Identify which cell holds the provided text, then report its (x, y) central coordinate. 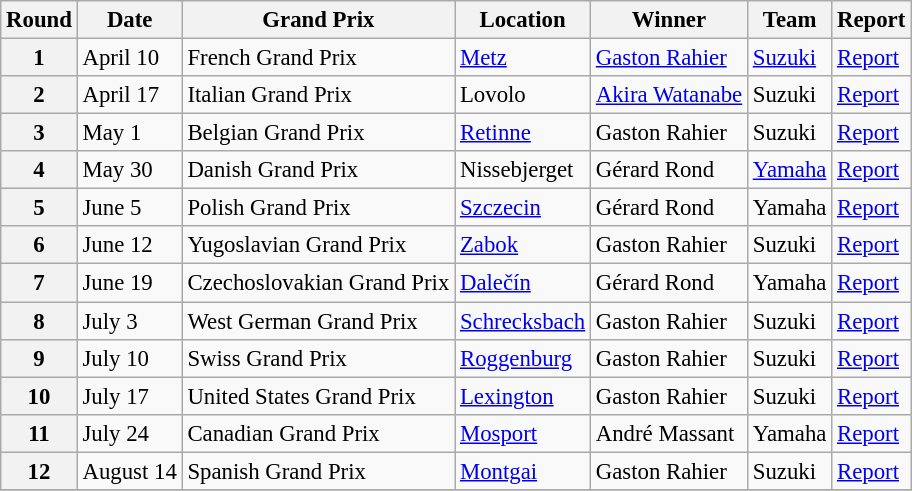
July 17 (130, 396)
Akira Watanabe (668, 95)
United States Grand Prix (318, 396)
Winner (668, 20)
Danish Grand Prix (318, 170)
Round (39, 20)
August 14 (130, 471)
12 (39, 471)
July 24 (130, 433)
Grand Prix (318, 20)
Schrecksbach (523, 321)
8 (39, 321)
Zabok (523, 245)
6 (39, 245)
1 (39, 58)
July 3 (130, 321)
July 10 (130, 358)
Nissebjerget (523, 170)
Italian Grand Prix (318, 95)
Swiss Grand Prix (318, 358)
Lexington (523, 396)
West German Grand Prix (318, 321)
André Massant (668, 433)
Team (789, 20)
7 (39, 283)
11 (39, 433)
June 5 (130, 208)
Roggenburg (523, 358)
French Grand Prix (318, 58)
Canadian Grand Prix (318, 433)
May 1 (130, 133)
June 12 (130, 245)
May 30 (130, 170)
Lovolo (523, 95)
9 (39, 358)
Belgian Grand Prix (318, 133)
Metz (523, 58)
Yugoslavian Grand Prix (318, 245)
Montgai (523, 471)
June 19 (130, 283)
4 (39, 170)
5 (39, 208)
April 17 (130, 95)
Date (130, 20)
Szczecin (523, 208)
Dalečín (523, 283)
Polish Grand Prix (318, 208)
Spanish Grand Prix (318, 471)
Retinne (523, 133)
10 (39, 396)
2 (39, 95)
Location (523, 20)
April 10 (130, 58)
3 (39, 133)
Mosport (523, 433)
Czechoslovakian Grand Prix (318, 283)
